For the text-containing cell, return its midpoint in (X, Y) coordinate format. 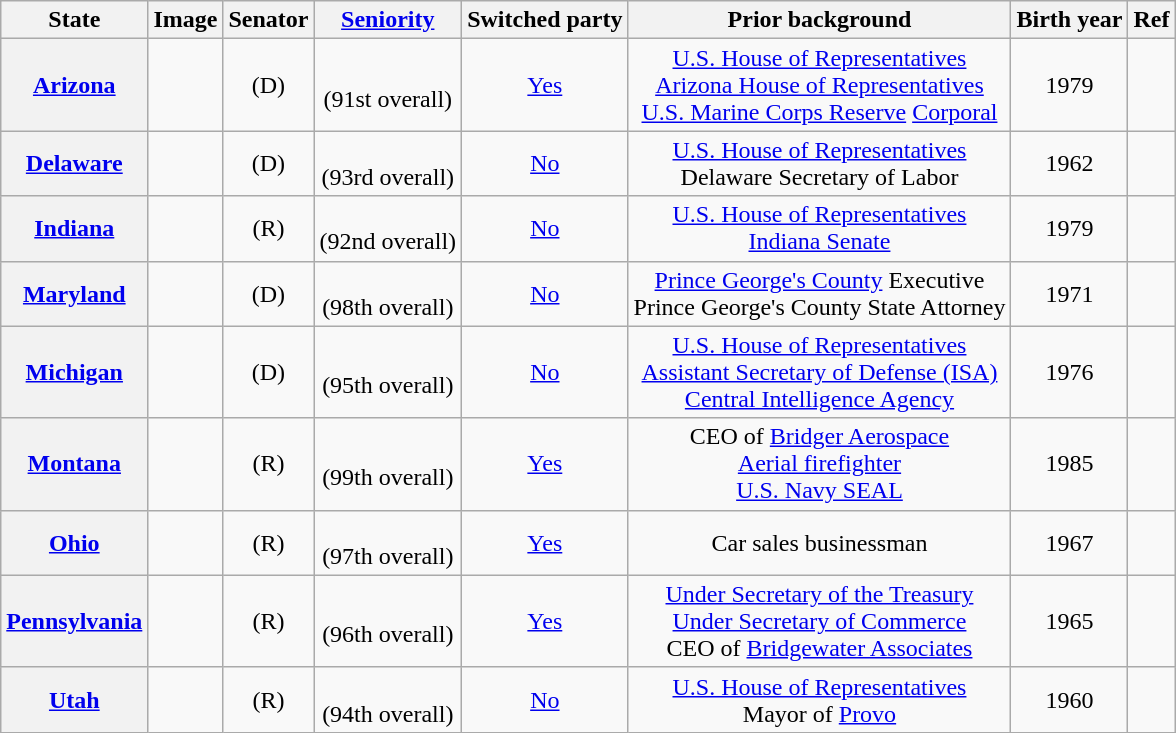
Seniority (388, 20)
(99th overall) (388, 464)
Under Secretary of the TreasuryUnder Secretary of CommerceCEO of Bridgewater Associates (820, 621)
U.S. House of RepresentativesAssistant Secretary of Defense (ISA)Central Intelligence Agency (820, 372)
Indiana (74, 228)
Prior background (820, 20)
(93rd overall) (388, 164)
1962 (1070, 164)
Prince George's County ExecutivePrince George's County State Attorney (820, 294)
(97th overall) (388, 542)
Image (186, 20)
1985 (1070, 464)
1960 (1070, 700)
(95th overall) (388, 372)
U.S. House of RepresentativesMayor of Provo (820, 700)
Birth year (1070, 20)
Utah (74, 700)
Delaware (74, 164)
Pennsylvania (74, 621)
U.S. House of RepresentativesIndiana Senate (820, 228)
U.S. House of RepresentativesArizona House of RepresentativesU.S. Marine Corps Reserve Corporal (820, 85)
Arizona (74, 85)
(92nd overall) (388, 228)
1976 (1070, 372)
1971 (1070, 294)
Switched party (545, 20)
1965 (1070, 621)
State (74, 20)
CEO of Bridger AerospaceAerial firefighterU.S. Navy SEAL (820, 464)
(96th overall) (388, 621)
(91st overall) (388, 85)
U.S. House of RepresentativesDelaware Secretary of Labor (820, 164)
1967 (1070, 542)
Michigan (74, 372)
(94th overall) (388, 700)
(98th overall) (388, 294)
Senator (268, 20)
Car sales businessman (820, 542)
Ref (1152, 20)
Maryland (74, 294)
Ohio (74, 542)
Montana (74, 464)
